Locate the cell with the specified text and output its (X, Y) center coordinate. 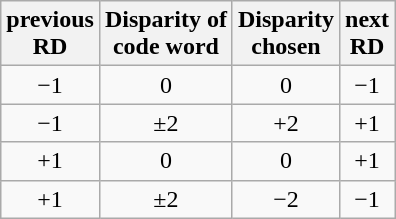
+2 (286, 123)
−2 (286, 199)
nextRD (368, 34)
Disparity ofcode word (166, 34)
Disparitychosen (286, 34)
previousRD (50, 34)
